Scan for the cell matching the given text and deliver its [X, Y] coordinate at center. 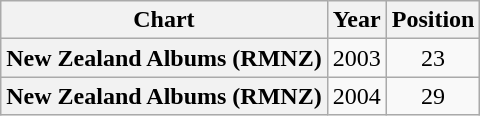
2004 [356, 96]
2003 [356, 58]
23 [433, 58]
Position [433, 20]
Chart [164, 20]
Year [356, 20]
29 [433, 96]
